Determine the [x, y] coordinate at the center of the cell enclosing the given text.  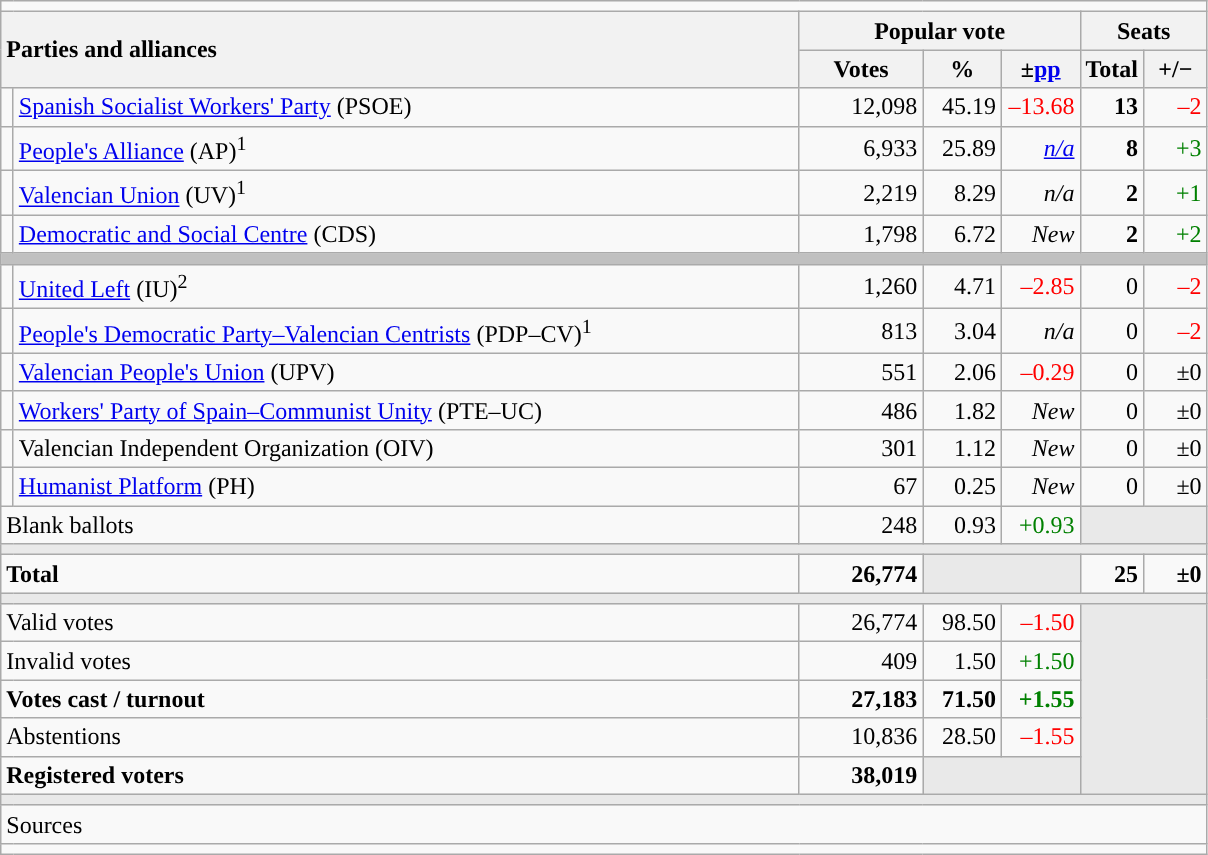
+1.55 [1040, 699]
+3 [1176, 148]
486 [861, 410]
98.50 [962, 623]
1,260 [861, 286]
Blank ballots [400, 525]
Workers' Party of Spain–Communist Unity (PTE–UC) [406, 410]
+2 [1176, 234]
10,836 [861, 737]
–1.55 [1040, 737]
1.12 [962, 448]
Valencian People's Union (UPV) [406, 372]
% [962, 69]
–1.50 [1040, 623]
2,219 [861, 194]
38,019 [861, 775]
Registered voters [400, 775]
301 [861, 448]
8 [1112, 148]
Parties and alliances [400, 50]
Valencian Independent Organization (OIV) [406, 448]
1.82 [962, 410]
0.93 [962, 525]
8.29 [962, 194]
Valencian Union (UV)1 [406, 194]
25.89 [962, 148]
±pp [1040, 69]
Democratic and Social Centre (CDS) [406, 234]
12,098 [861, 107]
+0.93 [1040, 525]
Spanish Socialist Workers' Party (PSOE) [406, 107]
2.06 [962, 372]
Popular vote [940, 31]
4.71 [962, 286]
13 [1112, 107]
1.50 [962, 661]
+1 [1176, 194]
248 [861, 525]
813 [861, 332]
3.04 [962, 332]
1,798 [861, 234]
–2.85 [1040, 286]
People's Alliance (AP)1 [406, 148]
United Left (IU)2 [406, 286]
45.19 [962, 107]
409 [861, 661]
67 [861, 487]
Seats [1144, 31]
Humanist Platform (PH) [406, 487]
6.72 [962, 234]
Valid votes [400, 623]
Sources [604, 824]
Votes [861, 69]
Abstentions [400, 737]
+1.50 [1040, 661]
–13.68 [1040, 107]
+/− [1176, 69]
6,933 [861, 148]
Votes cast / turnout [400, 699]
Invalid votes [400, 661]
People's Democratic Party–Valencian Centrists (PDP–CV)1 [406, 332]
27,183 [861, 699]
551 [861, 372]
71.50 [962, 699]
25 [1112, 574]
28.50 [962, 737]
0.25 [962, 487]
–0.29 [1040, 372]
